Extract the (x, y) coordinate from the center of the cell holding the provided text.  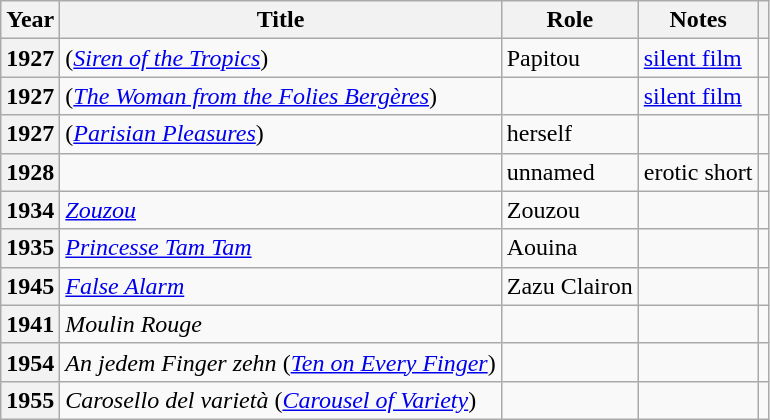
An jedem Finger zehn (Ten on Every Finger) (280, 362)
Notes (698, 20)
erotic short (698, 172)
1928 (30, 172)
Aouina (570, 248)
Role (570, 20)
1955 (30, 400)
1935 (30, 248)
1954 (30, 362)
1934 (30, 210)
(Parisian Pleasures) (280, 134)
1945 (30, 286)
Year (30, 20)
Papitou (570, 58)
Zazu Clairon (570, 286)
Moulin Rouge (280, 324)
(Siren of the Tropics) (280, 58)
(The Woman from the Folies Bergères) (280, 96)
Princesse Tam Tam (280, 248)
Carosello del varietà (Carousel of Variety) (280, 400)
herself (570, 134)
1941 (30, 324)
False Alarm (280, 286)
unnamed (570, 172)
Title (280, 20)
